Capture the cell that displays the provided text and extract its (X, Y) central coordinate. 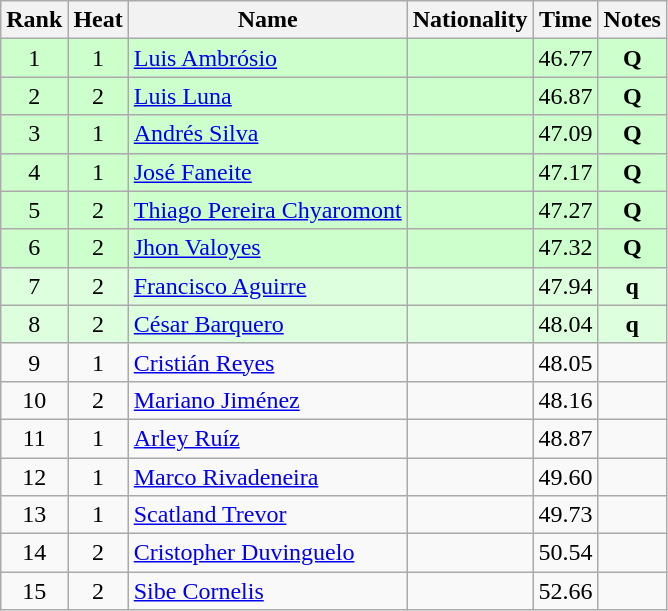
Jhon Valoyes (268, 248)
Andrés Silva (268, 134)
Name (268, 20)
5 (34, 210)
9 (34, 362)
Luis Ambrósio (268, 58)
14 (34, 553)
47.17 (566, 172)
Cristopher Duvinguelo (268, 553)
12 (34, 477)
13 (34, 515)
49.60 (566, 477)
César Barquero (268, 324)
10 (34, 400)
Sibe Cornelis (268, 591)
Nationality (470, 20)
47.09 (566, 134)
José Faneite (268, 172)
Notes (632, 20)
Scatland Trevor (268, 515)
49.73 (566, 515)
50.54 (566, 553)
48.04 (566, 324)
Luis Luna (268, 96)
6 (34, 248)
Rank (34, 20)
15 (34, 591)
46.77 (566, 58)
47.27 (566, 210)
Mariano Jiménez (268, 400)
Thiago Pereira Chyaromont (268, 210)
3 (34, 134)
46.87 (566, 96)
48.16 (566, 400)
48.05 (566, 362)
Time (566, 20)
Cristián Reyes (268, 362)
Heat (98, 20)
7 (34, 286)
8 (34, 324)
4 (34, 172)
48.87 (566, 438)
47.94 (566, 286)
47.32 (566, 248)
Francisco Aguirre (268, 286)
Marco Rivadeneira (268, 477)
Arley Ruíz (268, 438)
52.66 (566, 591)
11 (34, 438)
